Identify which cell holds the provided text, then report its (x, y) central coordinate. 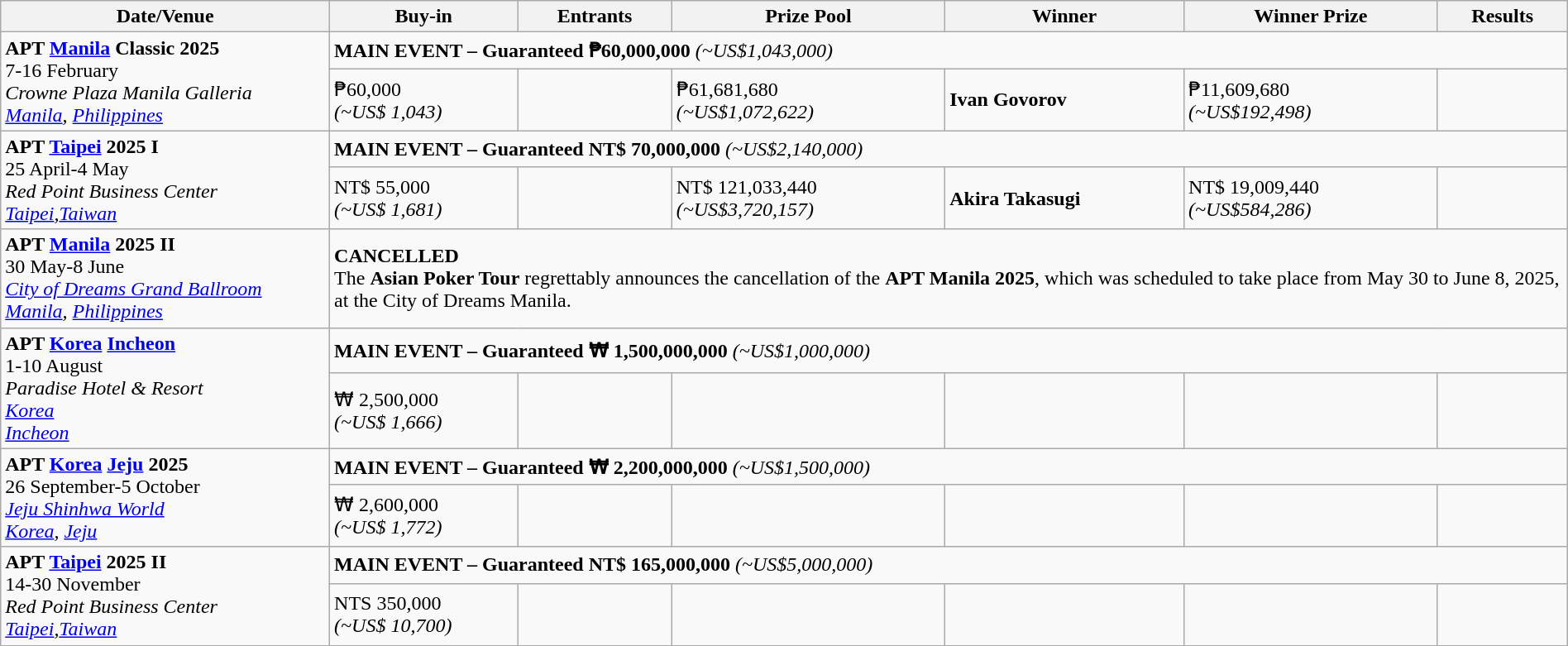
NTS 350,000(~US$ 10,700) (423, 614)
MAIN EVENT – Guaranteed ₩ 1,500,000,000 (~US$1,000,000) (949, 350)
₱61,681,680(~US$1,072,622) (808, 99)
₱11,609,680(~US$192,498) (1312, 99)
Winner (1065, 17)
APT Manila 2025 II30 May-8 JuneCity of Dreams Grand BallroomManila, Philippines (165, 278)
Entrants (595, 17)
Date/Venue (165, 17)
APT Taipei 2025 I25 April-4 MayRed Point Business CenterTaipei,Taiwan (165, 180)
Ivan Govorov (1065, 99)
APT Korea Incheon1-10 AugustParadise Hotel & ResortKoreaIncheon (165, 388)
Akira Takasugi (1065, 199)
APT Taipei 2025 II14-30 NovemberRed Point Business CenterTaipei,Taiwan (165, 596)
₩ 2,600,000(~US$ 1,772) (423, 516)
Results (1502, 17)
MAIN EVENT – Guaranteed ₱60,000,000 (~US$1,043,000) (949, 50)
MAIN EVENT – Guaranteed NT$ 165,000,000 (~US$5,000,000) (949, 565)
Prize Pool (808, 17)
Winner Prize (1312, 17)
NT$ 55,000(~US$ 1,681) (423, 199)
APT Korea Jeju 202526 September-5 OctoberJeju Shinhwa WorldKorea, Jeju (165, 498)
NT$ 19,009,440(~US$584,286) (1312, 199)
Buy-in (423, 17)
MAIN EVENT – Guaranteed NT$ 70,000,000 (~US$2,140,000) (949, 149)
₱60,000(~US$ 1,043) (423, 99)
NT$ 121,033,440(~US$3,720,157) (808, 199)
₩ 2,500,000(~US$ 1,666) (423, 410)
MAIN EVENT – Guaranteed ₩ 2,200,000,000 (~US$1,500,000) (949, 467)
APT Manila Classic 20257-16 FebruaryCrowne Plaza Manila GalleriaManila, Philippines (165, 81)
